From the cell containing the given text, extract its center point as (x, y) coordinate. 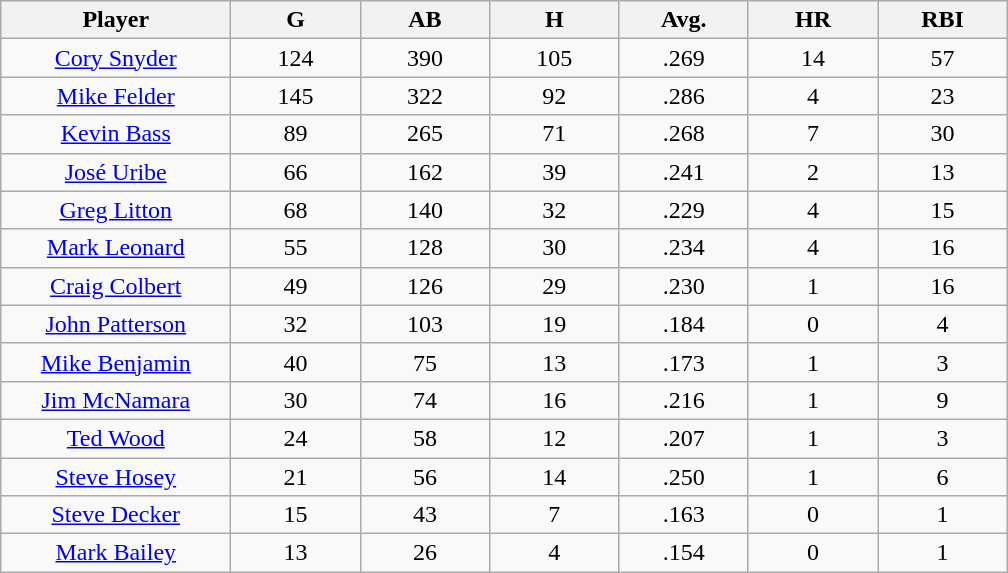
.269 (684, 58)
Ted Wood (116, 438)
71 (554, 134)
.154 (684, 553)
HR (812, 20)
29 (554, 286)
G (296, 20)
68 (296, 210)
Steve Hosey (116, 477)
57 (942, 58)
9 (942, 400)
55 (296, 248)
103 (424, 324)
89 (296, 134)
40 (296, 362)
.250 (684, 477)
49 (296, 286)
124 (296, 58)
.268 (684, 134)
74 (424, 400)
.229 (684, 210)
390 (424, 58)
43 (424, 515)
265 (424, 134)
Avg. (684, 20)
.286 (684, 96)
.163 (684, 515)
Mark Bailey (116, 553)
39 (554, 172)
Craig Colbert (116, 286)
24 (296, 438)
19 (554, 324)
128 (424, 248)
26 (424, 553)
.173 (684, 362)
H (554, 20)
56 (424, 477)
Player (116, 20)
322 (424, 96)
92 (554, 96)
12 (554, 438)
.216 (684, 400)
162 (424, 172)
Kevin Bass (116, 134)
AB (424, 20)
.184 (684, 324)
Mark Leonard (116, 248)
John Patterson (116, 324)
Mike Felder (116, 96)
Greg Litton (116, 210)
Cory Snyder (116, 58)
23 (942, 96)
.234 (684, 248)
105 (554, 58)
Jim McNamara (116, 400)
Mike Benjamin (116, 362)
José Uribe (116, 172)
.207 (684, 438)
.230 (684, 286)
2 (812, 172)
75 (424, 362)
Steve Decker (116, 515)
RBI (942, 20)
21 (296, 477)
140 (424, 210)
145 (296, 96)
66 (296, 172)
6 (942, 477)
.241 (684, 172)
126 (424, 286)
58 (424, 438)
